Provide the (X, Y) coordinate of the cell's center where the given text is located.  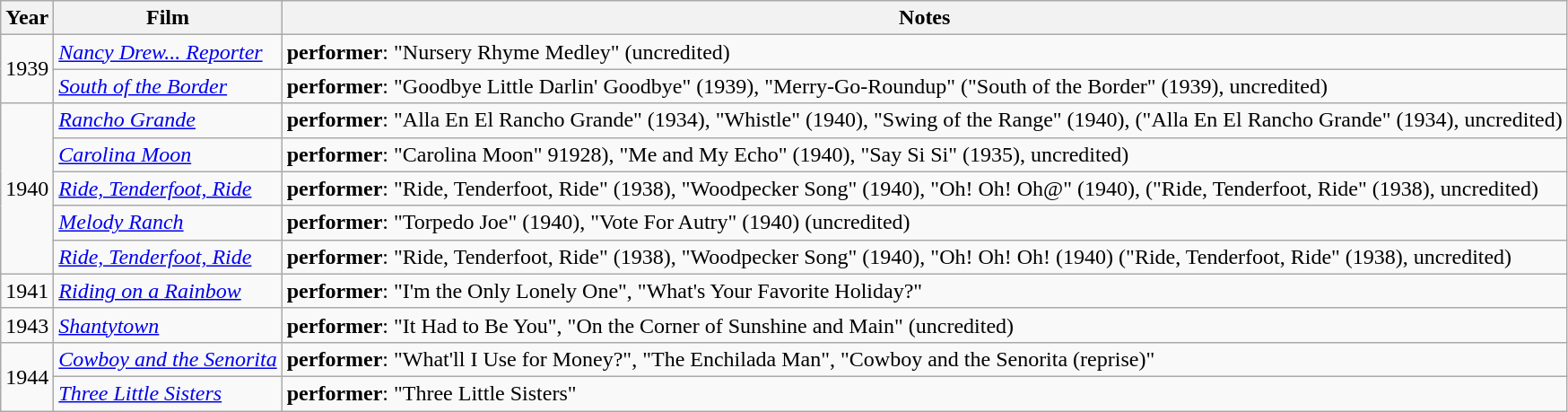
South of the Border (168, 86)
1939 (27, 69)
Nancy Drew... Reporter (168, 52)
1940 (27, 188)
Melody Ranch (168, 223)
Three Little Sisters (168, 393)
Film (168, 18)
Year (27, 18)
Cowboy and the Senorita (168, 359)
performer: "I'm the Only Lonely One", "What's Your Favorite Holiday?" (924, 291)
1944 (27, 376)
performer: "Three Little Sisters" (924, 393)
Carolina Moon (168, 154)
performer: "Ride, Tenderfoot, Ride" (1938), "Woodpecker Song" (1940), "Oh! Oh! Oh@" (1940), ("Ride, Tenderfoot, Ride" (1938), uncredited) (924, 188)
Riding on a Rainbow (168, 291)
Rancho Grande (168, 120)
Shantytown (168, 325)
performer: "Carolina Moon" 91928), "Me and My Echo" (1940), "Say Si Si" (1935), uncredited) (924, 154)
performer: "What'll I Use for Money?", "The Enchilada Man", "Cowboy and the Senorita (reprise)" (924, 359)
performer: "Torpedo Joe" (1940), "Vote For Autry" (1940) (uncredited) (924, 223)
performer: "Alla En El Rancho Grande" (1934), "Whistle" (1940), "Swing of the Range" (1940), ("Alla En El Rancho Grande" (1934), uncredited) (924, 120)
performer: "Goodbye Little Darlin' Goodbye" (1939), "Merry-Go-Roundup" ("South of the Border" (1939), uncredited) (924, 86)
performer: "It Had to Be You", "On the Corner of Sunshine and Main" (uncredited) (924, 325)
performer: "Nursery Rhyme Medley" (uncredited) (924, 52)
Notes (924, 18)
1941 (27, 291)
performer: "Ride, Tenderfoot, Ride" (1938), "Woodpecker Song" (1940), "Oh! Oh! Oh! (1940) ("Ride, Tenderfoot, Ride" (1938), uncredited) (924, 257)
1943 (27, 325)
